Return the [x, y] coordinate for the center point of the cell that contains the specified text.  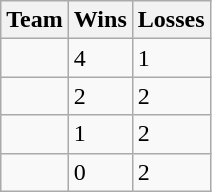
Losses [171, 20]
4 [100, 58]
0 [100, 172]
Team [35, 20]
Wins [100, 20]
